Return the (X, Y) coordinate for the center point of the cell that contains the specified text.  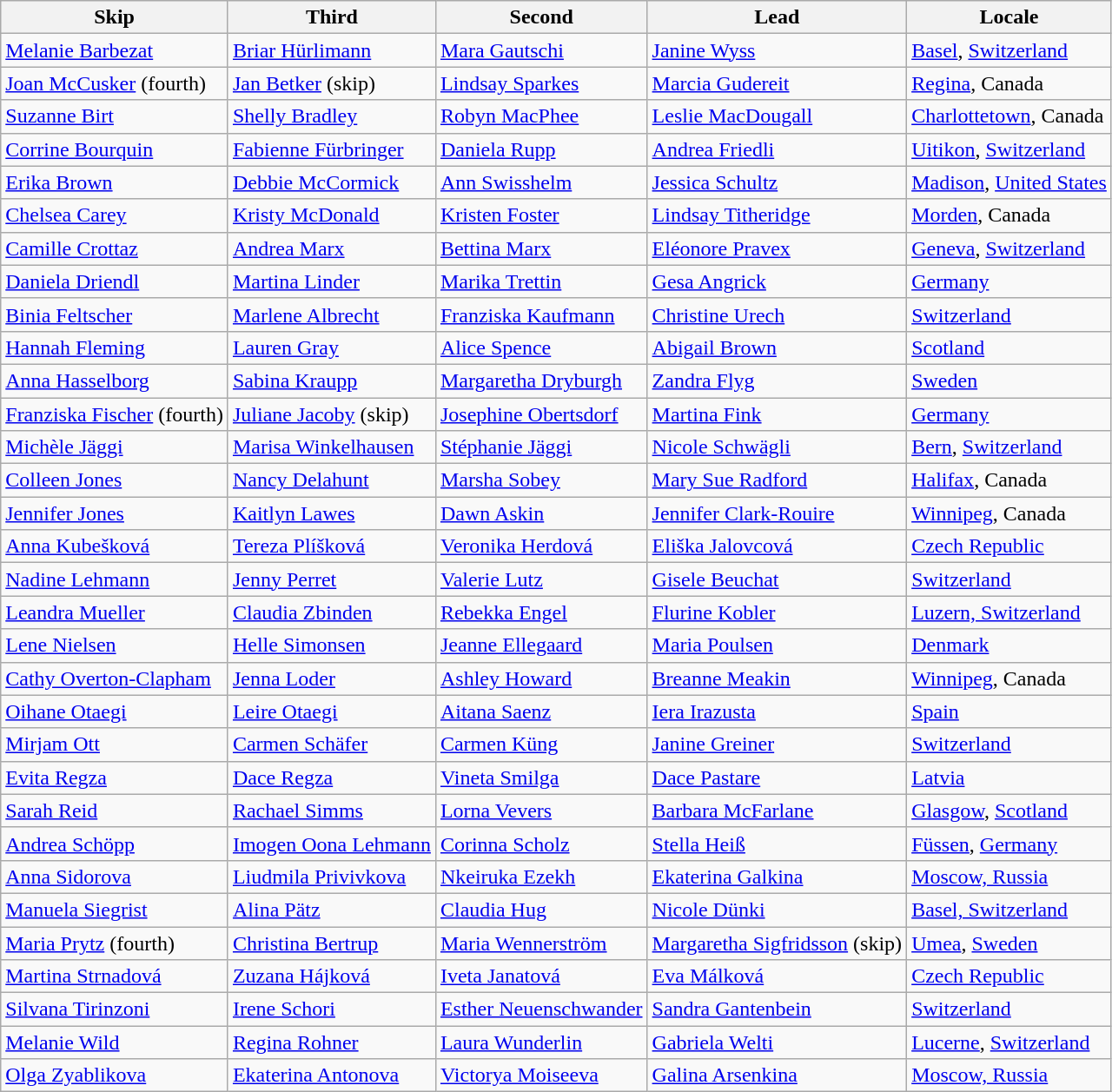
Irene Schori (332, 1009)
Robyn MacPhee (541, 116)
Aitana Saenz (541, 711)
Erika Brown (115, 182)
Camille Crottaz (115, 248)
Dawn Askin (541, 513)
Kristy McDonald (332, 215)
Tereza Plíšková (332, 546)
Breanne Meakin (777, 678)
Juliane Jacoby (skip) (332, 414)
Franziska Fischer (fourth) (115, 414)
Melanie Barbezat (115, 50)
Kristen Foster (541, 215)
Lindsay Sparkes (541, 83)
Galina Arsenkina (777, 1075)
Scotland (1009, 347)
Halifax, Canada (1009, 480)
Regina Rohner (332, 1042)
Second (541, 17)
Leslie MacDougall (777, 116)
Vineta Smilga (541, 778)
Marsha Sobey (541, 480)
Lead (777, 17)
Cathy Overton-Clapham (115, 678)
Eliška Jalovcová (777, 546)
Jenna Loder (332, 678)
Flurine Kobler (777, 612)
Binia Feltscher (115, 314)
Carmen Schäfer (332, 745)
Mary Sue Radford (777, 480)
Colleen Jones (115, 480)
Franziska Kaufmann (541, 314)
Stéphanie Jäggi (541, 447)
Geneva, Switzerland (1009, 248)
Suzanne Birt (115, 116)
Gisele Beuchat (777, 579)
Shelly Bradley (332, 116)
Sabina Kraupp (332, 381)
Andrea Schöpp (115, 844)
Maria Poulsen (777, 645)
Laura Wunderlin (541, 1042)
Olga Zyablikova (115, 1075)
Marisa Winkelhausen (332, 447)
Lauren Gray (332, 347)
Leire Otaegi (332, 711)
Ashley Howard (541, 678)
Lorna Vevers (541, 811)
Glasgow, Scotland (1009, 811)
Ekaterina Galkina (777, 877)
Sandra Gantenbein (777, 1009)
Chelsea Carey (115, 215)
Michèle Jäggi (115, 447)
Andrea Marx (332, 248)
Leandra Mueller (115, 612)
Mara Gautschi (541, 50)
Briar Hürlimann (332, 50)
Veronika Herdová (541, 546)
Füssen, Germany (1009, 844)
Abigail Brown (777, 347)
Lene Nielsen (115, 645)
Joan McCusker (fourth) (115, 83)
Dace Regza (332, 778)
Lucerne, Switzerland (1009, 1042)
Martina Strnadová (115, 976)
Locale (1009, 17)
Imogen Oona Lehmann (332, 844)
Umea, Sweden (1009, 943)
Janine Wyss (777, 50)
Alina Pätz (332, 910)
Martina Fink (777, 414)
Anna Hasselborg (115, 381)
Skip (115, 17)
Josephine Obertsdorf (541, 414)
Nadine Lehmann (115, 579)
Victorya Moiseeva (541, 1075)
Sweden (1009, 381)
Daniela Rupp (541, 149)
Ann Swisshelm (541, 182)
Luzern, Switzerland (1009, 612)
Melanie Wild (115, 1042)
Jeanne Ellegaard (541, 645)
Fabienne Fürbringer (332, 149)
Christina Bertrup (332, 943)
Janine Greiner (777, 745)
Uitikon, Switzerland (1009, 149)
Carmen Küng (541, 745)
Evita Regza (115, 778)
Gabriela Welti (777, 1042)
Iveta Janatová (541, 976)
Oihane Otaegi (115, 711)
Jenny Perret (332, 579)
Nicole Dünki (777, 910)
Iera Irazusta (777, 711)
Daniela Driendl (115, 281)
Claudia Hug (541, 910)
Eva Málková (777, 976)
Charlottetown, Canada (1009, 116)
Marlene Albrecht (332, 314)
Third (332, 17)
Marika Trettin (541, 281)
Silvana Tirinzoni (115, 1009)
Andrea Friedli (777, 149)
Corrine Bourquin (115, 149)
Margaretha Sigfridsson (skip) (777, 943)
Marcia Gudereit (777, 83)
Anna Kubešková (115, 546)
Sarah Reid (115, 811)
Morden, Canada (1009, 215)
Liudmila Privivkova (332, 877)
Dace Pastare (777, 778)
Valerie Lutz (541, 579)
Jessica Schultz (777, 182)
Hannah Fleming (115, 347)
Zuzana Hájková (332, 976)
Kaitlyn Lawes (332, 513)
Eléonore Pravex (777, 248)
Bettina Marx (541, 248)
Jennifer Clark-Rouire (777, 513)
Maria Wennerström (541, 943)
Debbie McCormick (332, 182)
Ekaterina Antonova (332, 1075)
Anna Sidorova (115, 877)
Manuela Siegrist (115, 910)
Alice Spence (541, 347)
Madison, United States (1009, 182)
Nancy Delahunt (332, 480)
Helle Simonsen (332, 645)
Nkeiruka Ezekh (541, 877)
Margaretha Dryburgh (541, 381)
Corinna Scholz (541, 844)
Gesa Angrick (777, 281)
Zandra Flyg (777, 381)
Spain (1009, 711)
Bern, Switzerland (1009, 447)
Maria Prytz (fourth) (115, 943)
Stella Heiß (777, 844)
Jan Betker (skip) (332, 83)
Barbara McFarlane (777, 811)
Nicole Schwägli (777, 447)
Mirjam Ott (115, 745)
Martina Linder (332, 281)
Rachael Simms (332, 811)
Denmark (1009, 645)
Christine Urech (777, 314)
Lindsay Titheridge (777, 215)
Jennifer Jones (115, 513)
Latvia (1009, 778)
Regina, Canada (1009, 83)
Esther Neuenschwander (541, 1009)
Claudia Zbinden (332, 612)
Rebekka Engel (541, 612)
